Capture the cell that displays the provided text and extract its [x, y] central coordinate. 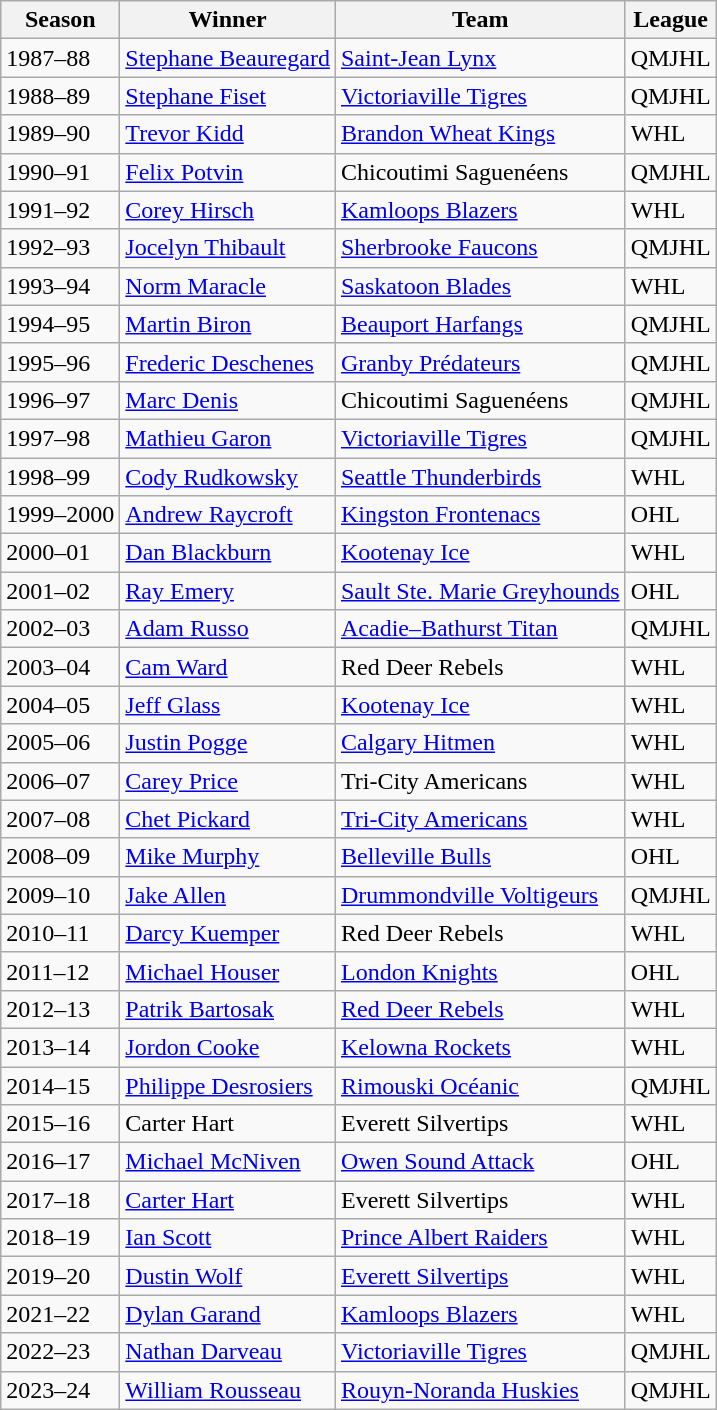
Justin Pogge [228, 743]
2018–19 [60, 1238]
1996–97 [60, 400]
Granby Prédateurs [480, 362]
Jocelyn Thibault [228, 248]
Michael McNiven [228, 1162]
2001–02 [60, 591]
1991–92 [60, 210]
Saskatoon Blades [480, 286]
2010–11 [60, 933]
Mike Murphy [228, 857]
Ian Scott [228, 1238]
Kelowna Rockets [480, 1047]
1988–89 [60, 96]
Martin Biron [228, 324]
Acadie–Bathurst Titan [480, 629]
1999–2000 [60, 515]
Belleville Bulls [480, 857]
2023–24 [60, 1390]
Chet Pickard [228, 819]
2011–12 [60, 971]
Jordon Cooke [228, 1047]
2008–09 [60, 857]
Brandon Wheat Kings [480, 134]
Kingston Frontenacs [480, 515]
Stephane Fiset [228, 96]
2005–06 [60, 743]
1995–96 [60, 362]
Nathan Darveau [228, 1352]
2000–01 [60, 553]
2015–16 [60, 1124]
Beauport Harfangs [480, 324]
2021–22 [60, 1314]
Philippe Desrosiers [228, 1085]
2009–10 [60, 895]
Michael Houser [228, 971]
2016–17 [60, 1162]
Frederic Deschenes [228, 362]
Winner [228, 20]
Owen Sound Attack [480, 1162]
1993–94 [60, 286]
2017–18 [60, 1200]
1994–95 [60, 324]
2003–04 [60, 667]
2006–07 [60, 781]
Seattle Thunderbirds [480, 477]
Andrew Raycroft [228, 515]
Jake Allen [228, 895]
Mathieu Garon [228, 438]
Dustin Wolf [228, 1276]
Ray Emery [228, 591]
Felix Potvin [228, 172]
1990–91 [60, 172]
1998–99 [60, 477]
Saint-Jean Lynx [480, 58]
2012–13 [60, 1009]
Drummondville Voltigeurs [480, 895]
Dylan Garand [228, 1314]
Calgary Hitmen [480, 743]
2019–20 [60, 1276]
2004–05 [60, 705]
Cody Rudkowsky [228, 477]
1989–90 [60, 134]
2022–23 [60, 1352]
Stephane Beauregard [228, 58]
Dan Blackburn [228, 553]
1992–93 [60, 248]
1997–98 [60, 438]
William Rousseau [228, 1390]
Darcy Kuemper [228, 933]
Corey Hirsch [228, 210]
2007–08 [60, 819]
Marc Denis [228, 400]
Rimouski Océanic [480, 1085]
Cam Ward [228, 667]
Adam Russo [228, 629]
Season [60, 20]
Trevor Kidd [228, 134]
Rouyn-Noranda Huskies [480, 1390]
Sault Ste. Marie Greyhounds [480, 591]
2014–15 [60, 1085]
League [670, 20]
Jeff Glass [228, 705]
2013–14 [60, 1047]
Team [480, 20]
Patrik Bartosak [228, 1009]
2002–03 [60, 629]
Carey Price [228, 781]
Norm Maracle [228, 286]
London Knights [480, 971]
Sherbrooke Faucons [480, 248]
Prince Albert Raiders [480, 1238]
1987–88 [60, 58]
